Pinpoint the cell where the given text exists, returning its [X, Y] midpoint coordinate. 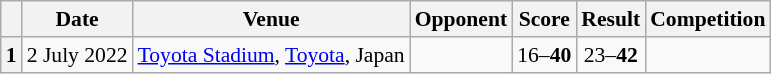
Date [78, 19]
Result [610, 19]
23–42 [610, 55]
Score [544, 19]
Venue [272, 19]
1 [12, 55]
16–40 [544, 55]
Opponent [462, 19]
Toyota Stadium, Toyota, Japan [272, 55]
Competition [708, 19]
2 July 2022 [78, 55]
